Identify which cell holds the provided text, then report its (X, Y) central coordinate. 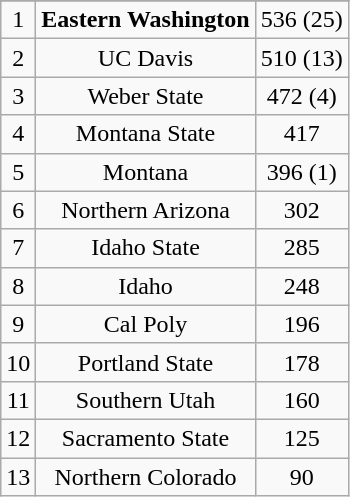
510 (13) (302, 58)
Montana (146, 172)
Eastern Washington (146, 20)
3 (18, 96)
Idaho State (146, 248)
Southern Utah (146, 400)
10 (18, 362)
302 (302, 210)
536 (25) (302, 20)
196 (302, 324)
5 (18, 172)
125 (302, 438)
12 (18, 438)
1 (18, 20)
Montana State (146, 134)
178 (302, 362)
248 (302, 286)
472 (4) (302, 96)
Cal Poly (146, 324)
9 (18, 324)
396 (1) (302, 172)
8 (18, 286)
6 (18, 210)
2 (18, 58)
Weber State (146, 96)
UC Davis (146, 58)
285 (302, 248)
Northern Colorado (146, 477)
417 (302, 134)
160 (302, 400)
11 (18, 400)
Portland State (146, 362)
90 (302, 477)
13 (18, 477)
Northern Arizona (146, 210)
Idaho (146, 286)
7 (18, 248)
Sacramento State (146, 438)
4 (18, 134)
